Return the [x, y] coordinate for the center point of the cell that contains the specified text.  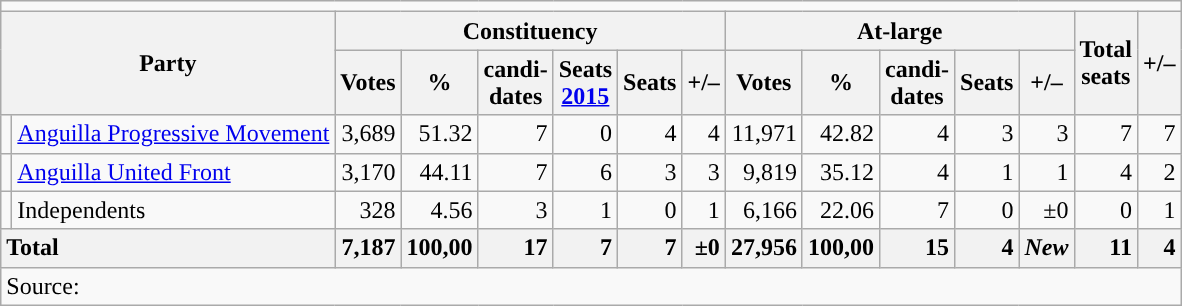
328 [368, 210]
3,689 [368, 134]
15 [916, 248]
Totalseats [1106, 64]
Anguilla United Front [174, 172]
6 [585, 172]
Constituency [530, 31]
7,187 [368, 248]
6,166 [764, 210]
51.32 [440, 134]
Anguilla Progressive Movement [174, 134]
At-large [900, 31]
Total [168, 248]
35.12 [840, 172]
Source: [591, 286]
Independents [174, 210]
3,170 [368, 172]
42.82 [840, 134]
9,819 [764, 172]
Seats2015 [585, 82]
27,956 [764, 248]
11 [1106, 248]
4.56 [440, 210]
11,971 [764, 134]
22.06 [840, 210]
Party [168, 64]
44.11 [440, 172]
New [1046, 248]
17 [516, 248]
2 [1160, 172]
